Output the [X, Y] coordinate of the center of the cell containing the given text.  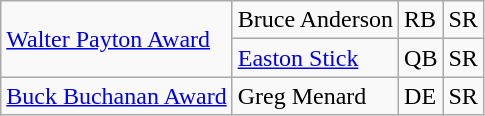
QB [421, 58]
Walter Payton Award [116, 39]
Easton Stick [315, 58]
DE [421, 96]
RB [421, 20]
Buck Buchanan Award [116, 96]
Bruce Anderson [315, 20]
Greg Menard [315, 96]
